Return the (x, y) coordinate for the center point of the cell that contains the specified text.  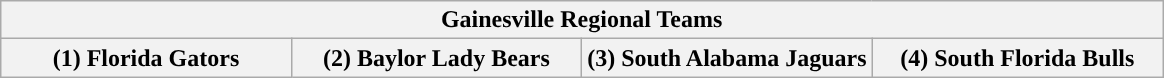
(2) Baylor Lady Bears (436, 58)
Gainesville Regional Teams (582, 20)
(3) South Alabama Jaguars (727, 58)
(4) South Florida Bulls (1017, 58)
(1) Florida Gators (146, 58)
